Capture the cell that displays the provided text and extract its [x, y] central coordinate. 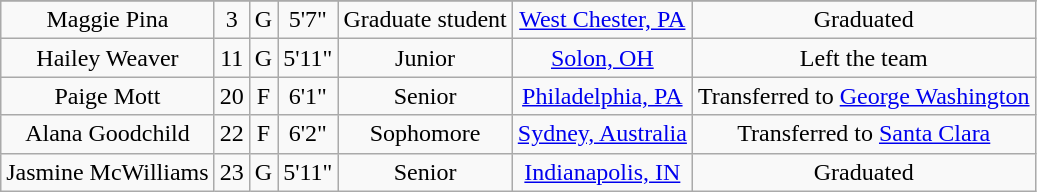
Philadelphia, PA [602, 96]
Transferred to Santa Clara [864, 134]
5'7" [308, 20]
Paige Mott [108, 96]
20 [232, 96]
Sophomore [425, 134]
Indianapolis, IN [602, 172]
Transferred to George Washington [864, 96]
Alana Goodchild [108, 134]
22 [232, 134]
3 [232, 20]
Left the team [864, 58]
6'1" [308, 96]
West Chester, PA [602, 20]
Solon, OH [602, 58]
23 [232, 172]
6'2" [308, 134]
Graduate student [425, 20]
Hailey Weaver [108, 58]
Junior [425, 58]
Maggie Pina [108, 20]
11 [232, 58]
Jasmine McWilliams [108, 172]
Sydney, Australia [602, 134]
